From the cell containing the given text, extract its center point as [x, y] coordinate. 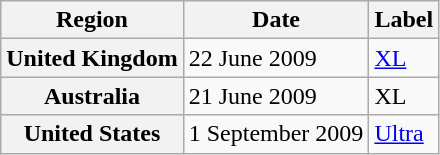
21 June 2009 [276, 96]
Region [92, 20]
22 June 2009 [276, 58]
United States [92, 134]
Australia [92, 96]
United Kingdom [92, 58]
Label [404, 20]
Date [276, 20]
Ultra [404, 134]
1 September 2009 [276, 134]
